Pinpoint the cell where the given text exists, returning its [x, y] midpoint coordinate. 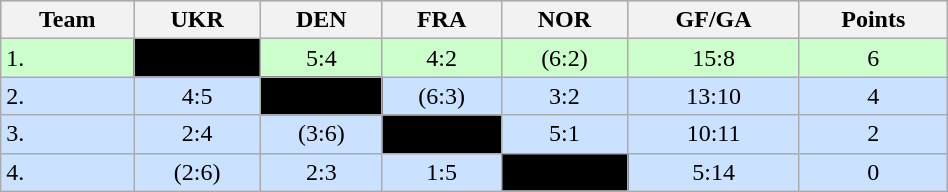
15:8 [714, 58]
10:11 [714, 134]
13:10 [714, 96]
4:2 [442, 58]
3:2 [564, 96]
2:4 [198, 134]
4 [873, 96]
0 [873, 172]
UKR [198, 20]
6 [873, 58]
Team [68, 20]
3. [68, 134]
4. [68, 172]
FRA [442, 20]
2 [873, 134]
(6:3) [442, 96]
(2:6) [198, 172]
(6:2) [564, 58]
1:5 [442, 172]
1. [68, 58]
5:14 [714, 172]
2:3 [322, 172]
GF/GA [714, 20]
5:1 [564, 134]
4:5 [198, 96]
5:4 [322, 58]
NOR [564, 20]
Points [873, 20]
DEN [322, 20]
2. [68, 96]
(3:6) [322, 134]
